From the cell containing the given text, extract its center point as (x, y) coordinate. 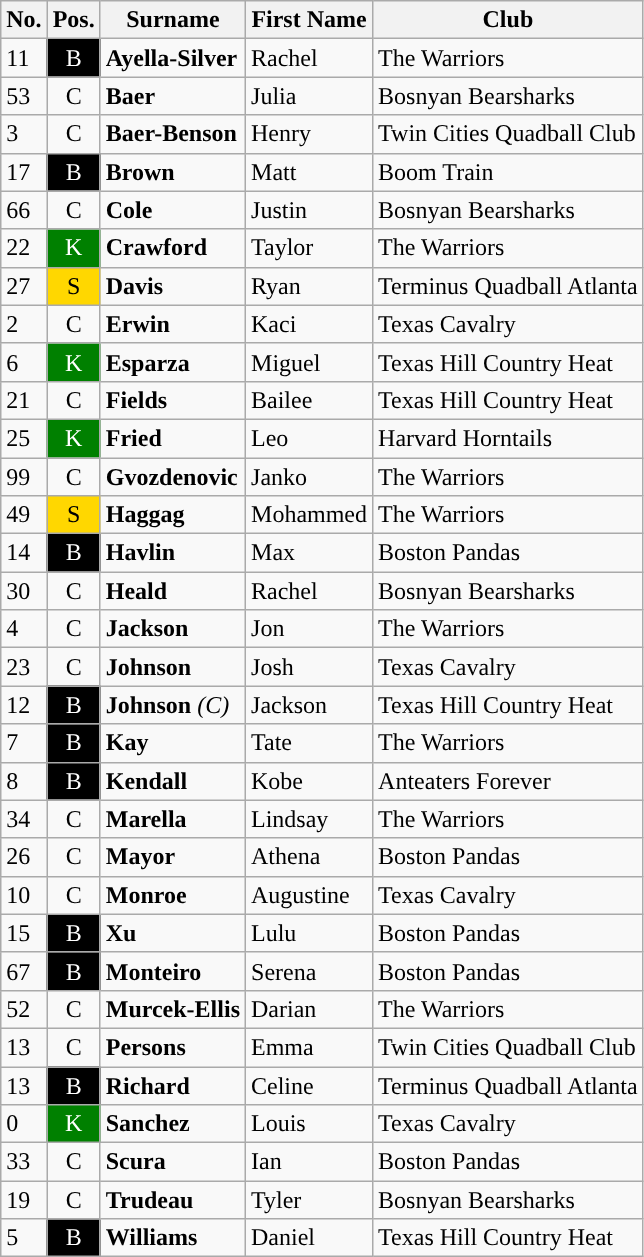
34 (24, 819)
Leo (310, 438)
Jon (310, 629)
Mohammed (310, 515)
33 (24, 1162)
Serena (310, 971)
30 (24, 591)
8 (24, 781)
Williams (172, 1238)
Mayor (172, 857)
22 (24, 248)
67 (24, 971)
2 (24, 324)
Club (508, 20)
Gvozdenovic (172, 477)
10 (24, 895)
Kendall (172, 781)
Fried (172, 438)
Julia (310, 96)
Athena (310, 857)
Cole (172, 210)
27 (24, 286)
25 (24, 438)
Tate (310, 743)
Persons (172, 1047)
Miguel (310, 362)
Murcek-Ellis (172, 1009)
7 (24, 743)
5 (24, 1238)
17 (24, 172)
0 (24, 1124)
Monroe (172, 895)
Harvard Horntails (508, 438)
15 (24, 933)
4 (24, 629)
Esparza (172, 362)
21 (24, 400)
Haggag (172, 515)
53 (24, 96)
Monteiro (172, 971)
Kobe (310, 781)
52 (24, 1009)
Marella (172, 819)
Baer (172, 96)
Johnson (C) (172, 705)
Havlin (172, 553)
Darian (310, 1009)
Lulu (310, 933)
11 (24, 58)
Bailee (310, 400)
Crawford (172, 248)
Augustine (310, 895)
Pos. (74, 20)
66 (24, 210)
23 (24, 667)
19 (24, 1200)
Davis (172, 286)
Johnson (172, 667)
Heald (172, 591)
6 (24, 362)
Josh (310, 667)
Richard (172, 1085)
Baer-Benson (172, 134)
Ayella-Silver (172, 58)
14 (24, 553)
Taylor (310, 248)
Anteaters Forever (508, 781)
Matt (310, 172)
Kaci (310, 324)
Fields (172, 400)
26 (24, 857)
First Name (310, 20)
Ryan (310, 286)
12 (24, 705)
No. (24, 20)
Sanchez (172, 1124)
Ian (310, 1162)
Trudeau (172, 1200)
Celine (310, 1085)
3 (24, 134)
Lindsay (310, 819)
Max (310, 553)
Tyler (310, 1200)
Henry (310, 134)
Brown (172, 172)
Boom Train (508, 172)
Daniel (310, 1238)
Xu (172, 933)
Kay (172, 743)
Emma (310, 1047)
Erwin (172, 324)
Scura (172, 1162)
Janko (310, 477)
Justin (310, 210)
99 (24, 477)
Louis (310, 1124)
Surname (172, 20)
49 (24, 515)
